Scan for the cell matching the given text and deliver its (X, Y) coordinate at center. 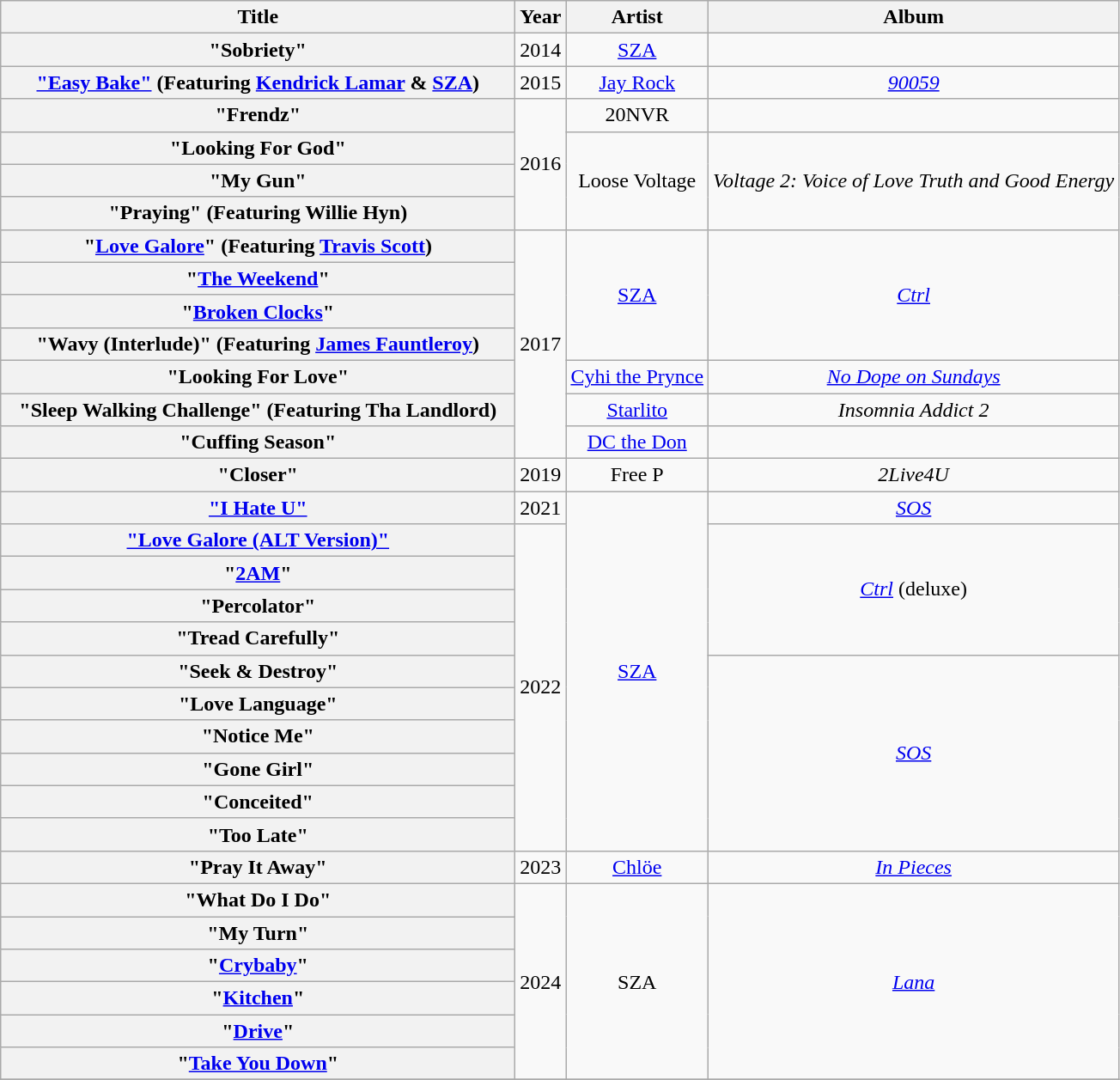
"Gone Girl" (258, 769)
Starlito (637, 410)
"Love Galore" (Featuring Travis Scott) (258, 246)
2024 (541, 981)
"Frendz" (258, 115)
2016 (541, 164)
Artist (637, 17)
"2AM" (258, 573)
Voltage 2: Voice of Love Truth and Good Energy (914, 180)
"Looking For God" (258, 148)
"Looking For Love" (258, 376)
20NVR (637, 115)
"Sobriety" (258, 50)
"Take You Down" (258, 1064)
"Easy Bake" (Featuring Kendrick Lamar & SZA) (258, 82)
Jay Rock (637, 82)
No Dope on Sundays (914, 376)
In Pieces (914, 867)
Title (258, 17)
90059 (914, 82)
Cyhi the Prynce (637, 376)
"Kitchen" (258, 998)
"Cuffing Season" (258, 442)
Free P (637, 475)
"Praying" (Featuring Willie Hyn) (258, 213)
2015 (541, 82)
"My Gun" (258, 180)
Album (914, 17)
"Pray It Away" (258, 867)
"Crybaby" (258, 966)
2017 (541, 344)
Lana (914, 981)
"Seek & Destroy" (258, 671)
Ctrl (914, 295)
"Too Late" (258, 834)
"Broken Clocks" (258, 311)
Insomnia Addict 2 (914, 410)
"Percolator" (258, 606)
"Love Galore (ALT Version)" (258, 540)
2Live4U (914, 475)
"Closer" (258, 475)
Chlöe (637, 867)
"Sleep Walking Challenge" (Featuring Tha Landlord) (258, 410)
Ctrl (deluxe) (914, 589)
2014 (541, 50)
"Drive" (258, 1031)
"Conceited" (258, 802)
2021 (541, 508)
"Wavy (Interlude)" (Featuring James Fauntleroy) (258, 344)
"Love Language" (258, 704)
"What Do I Do" (258, 900)
Year (541, 17)
"Tread Carefully" (258, 638)
2022 (541, 687)
"My Turn" (258, 932)
DC the Don (637, 442)
"The Weekend" (258, 278)
"Notice Me" (258, 736)
"I Hate U" (258, 508)
Loose Voltage (637, 180)
2023 (541, 867)
2019 (541, 475)
